Identify which cell holds the provided text, then report its [x, y] central coordinate. 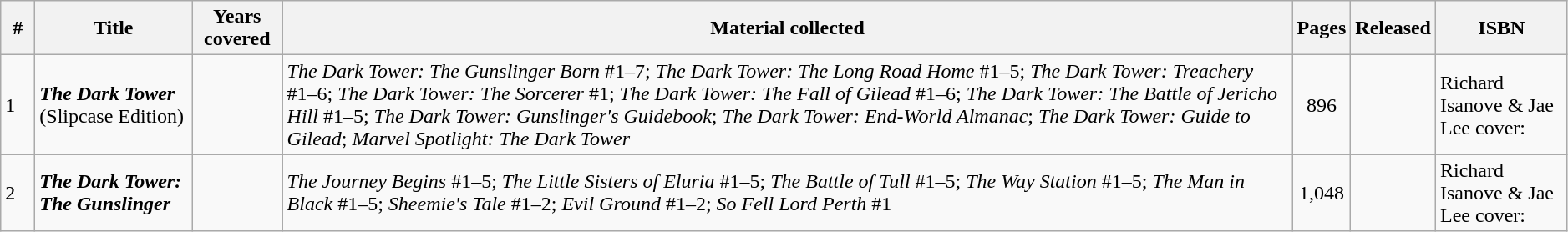
1,048 [1322, 193]
Released [1393, 28]
Title [114, 28]
Pages [1322, 28]
1 [18, 105]
ISBN [1502, 28]
Material collected [787, 28]
2 [18, 193]
The Dark Tower (Slipcase Edition) [114, 105]
896 [1322, 105]
Years covered [237, 28]
# [18, 28]
The Dark Tower: The Gunslinger [114, 193]
